Capture the cell that displays the provided text and extract its (x, y) central coordinate. 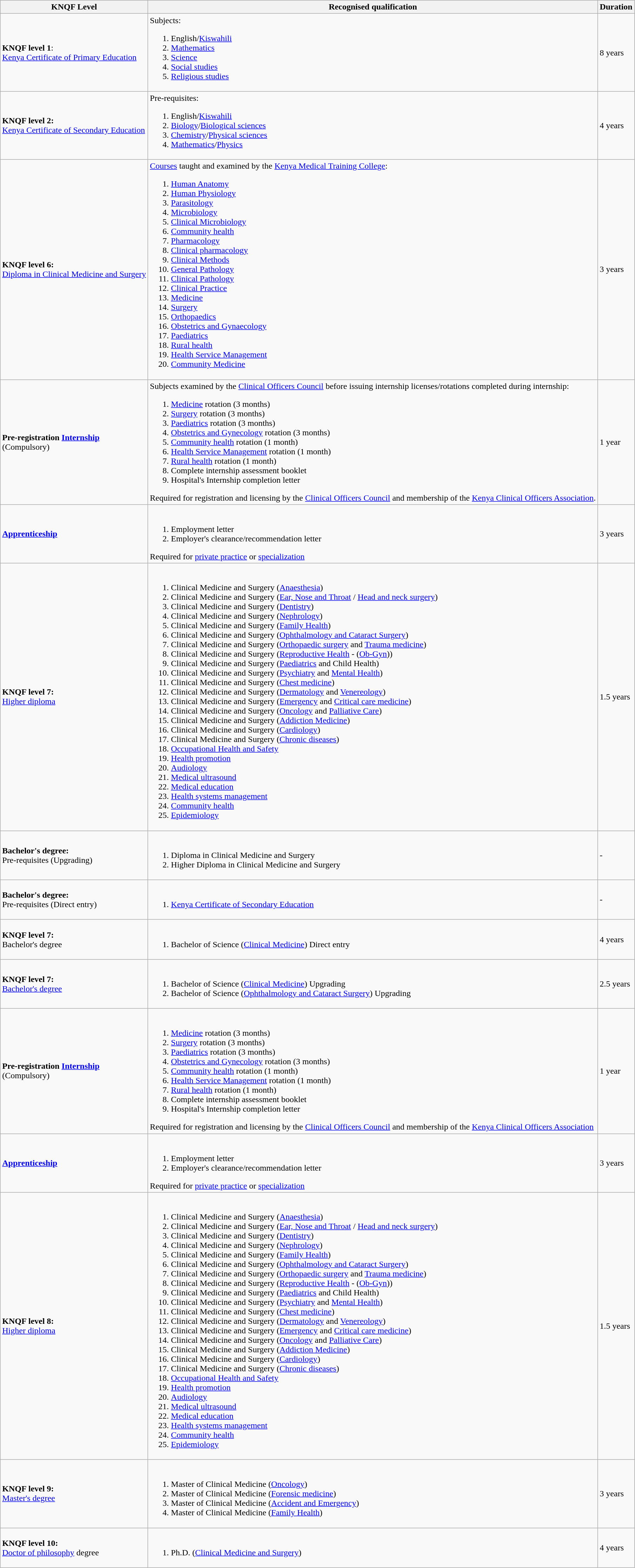
KNQF level 2: Kenya Certificate of Secondary Education (74, 125)
KNQF level 6: Diploma in Clinical Medicine and Surgery (74, 269)
KNQF level 10: Doctor of philosophy degree (74, 1548)
Pre-requisites:English/KiswahiliBiology/Biological sciencesChemistry/Physical sciencesMathematics/Physics (373, 125)
8 years (616, 53)
KNQF level 7: Higher diploma (74, 697)
Subjects:English/KiswahiliMathematicsScienceSocial studiesReligious studies (373, 53)
Bachelor's degree: Pre-requisites (Direct entry) (74, 899)
Recognised qualification (373, 7)
Bachelor's degree: Pre-requisites (Upgrading) (74, 855)
Kenya Certificate of Secondary Education (373, 899)
Ph.D. (Clinical Medicine and Surgery) (373, 1548)
Bachelor of Science (Clinical Medicine) Direct entry (373, 939)
KNQF level 8: Higher diploma (74, 1326)
Bachelor of Science (Clinical Medicine) UpgradingBachelor of Science (Ophthalmology and Cataract Surgery) Upgrading (373, 984)
Duration (616, 7)
KNQF level 1: Kenya Certificate of Primary Education (74, 53)
2.5 years (616, 984)
Diploma in Clinical Medicine and SurgeryHigher Diploma in Clinical Medicine and Surgery (373, 855)
KNQF level 9: Master's degree (74, 1494)
KNQF Level (74, 7)
